From the cell containing the given text, extract its center point as [X, Y] coordinate. 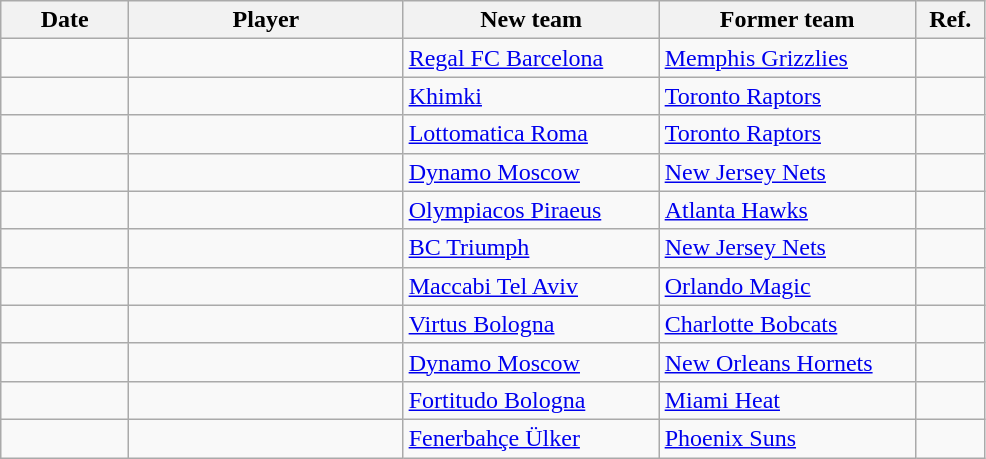
Maccabi Tel Aviv [531, 286]
Khimki [531, 96]
Phoenix Suns [787, 438]
Virtus Bologna [531, 324]
New team [531, 20]
Player [266, 20]
Miami Heat [787, 400]
Ref. [950, 20]
Charlotte Bobcats [787, 324]
Date [65, 20]
Lottomatica Roma [531, 134]
Regal FC Barcelona [531, 58]
Atlanta Hawks [787, 210]
Former team [787, 20]
Olympiacos Piraeus [531, 210]
Fortitudo Bologna [531, 400]
BC Triumph [531, 248]
Orlando Magic [787, 286]
Fenerbahçe Ülker [531, 438]
Memphis Grizzlies [787, 58]
New Orleans Hornets [787, 362]
